Find where the given text appears and provide that cell's center as (x, y) coordinate. 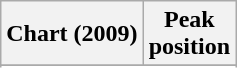
Peakposition (189, 34)
Chart (2009) (72, 34)
